From the cell containing the given text, extract its center point as [x, y] coordinate. 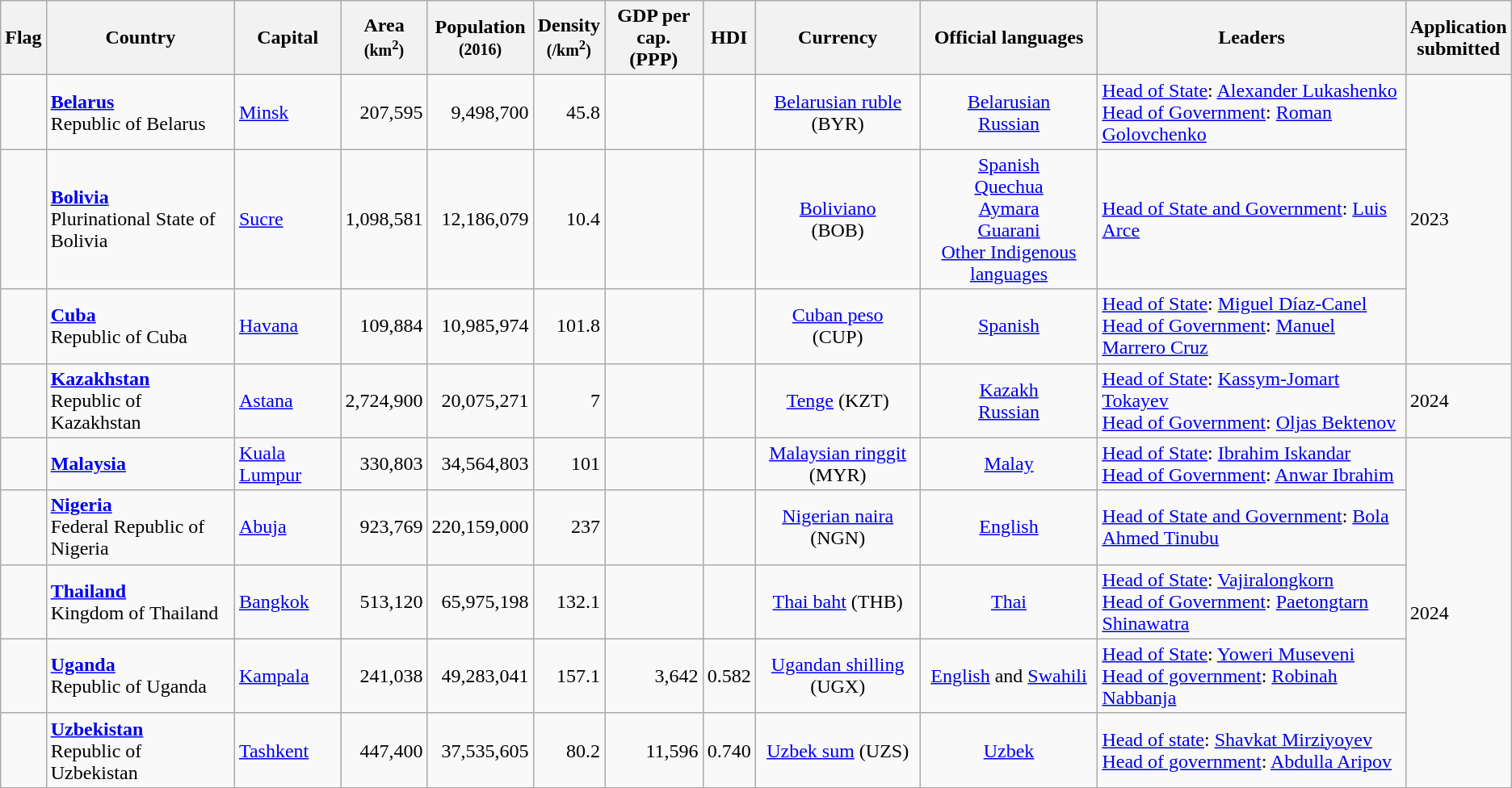
Currency [838, 38]
Boliviano (BOB) [838, 220]
2,724,900 [384, 400]
237 [569, 527]
20,075,271 [480, 400]
Head of State: VajiralongkornHead of Government: Paetongtarn Shinawatra [1252, 601]
KazakhRussian [1009, 400]
1,098,581 [384, 220]
Area(km2) [384, 38]
Malaysia [141, 463]
Head of State: Yoweri MuseveniHead of government: Robinah Nabbanja [1252, 676]
Tenge (KZT) [838, 400]
Malaysian ringgit (MYR) [838, 463]
Uzbek sum (UZS) [838, 750]
NigeriaFederal Republic of Nigeria [141, 527]
Flag [23, 38]
Kampala [288, 676]
0.740 [729, 750]
207,595 [384, 112]
KazakhstanRepublic of Kazakhstan [141, 400]
0.582 [729, 676]
Head of state: Shavkat MirziyoyevHead of government: Abdulla Aripov [1252, 750]
2023 [1459, 220]
10.4 [569, 220]
447,400 [384, 750]
Astana [288, 400]
10,985,974 [480, 326]
11,596 [654, 750]
BoliviaPlurinational State of Bolivia [141, 220]
3,642 [654, 676]
CubaRepublic of Cuba [141, 326]
Tashkent [288, 750]
Uzbek [1009, 750]
Thai baht (THB) [838, 601]
Country [141, 38]
Official languages [1009, 38]
80.2 [569, 750]
65,975,198 [480, 601]
157.1 [569, 676]
Cuban peso (CUP) [838, 326]
SpanishQuechuaAymaraGuaraniOther Indigenous languages [1009, 220]
Minsk [288, 112]
9,498,700 [480, 112]
Head of State: Ibrahim IskandarHead of Government: Anwar Ibrahim [1252, 463]
Leaders [1252, 38]
Abuja [288, 527]
923,769 [384, 527]
132.1 [569, 601]
109,884 [384, 326]
101.8 [569, 326]
7 [569, 400]
Head of State: Kassym-Jomart TokayevHead of Government: Oljas Bektenov [1252, 400]
Belarusian ruble (BYR) [838, 112]
241,038 [384, 676]
513,120 [384, 601]
Population(2016) [480, 38]
Ugandan shilling(UGX) [838, 676]
Havana [288, 326]
HDI [729, 38]
12,186,079 [480, 220]
Nigerian naira (NGN) [838, 527]
Sucre [288, 220]
45.8 [569, 112]
34,564,803 [480, 463]
Uganda Republic of Uganda [141, 676]
BelarusianRussian [1009, 112]
Head of State: Alexander LukashenkoHead of Government: Roman Golovchenko [1252, 112]
Density(/km2) [569, 38]
37,535,605 [480, 750]
ThailandKingdom of Thailand [141, 601]
Capital [288, 38]
Head of State: Miguel Díaz-CanelHead of Government: Manuel Marrero Cruz [1252, 326]
Head of State and Government: Bola Ahmed Tinubu [1252, 527]
Applicationsubmitted [1459, 38]
GDP per cap.(PPP) [654, 38]
220,159,000 [480, 527]
101 [569, 463]
49,283,041 [480, 676]
Spanish [1009, 326]
English and Swahili [1009, 676]
Head of State and Government: Luis Arce [1252, 220]
BelarusRepublic of Belarus [141, 112]
English [1009, 527]
330,803 [384, 463]
Malay [1009, 463]
Kuala Lumpur [288, 463]
Uzbekistan Republic of Uzbekistan [141, 750]
Thai [1009, 601]
Bangkok [288, 601]
